Find where the given text appears and provide that cell's center as [X, Y] coordinate. 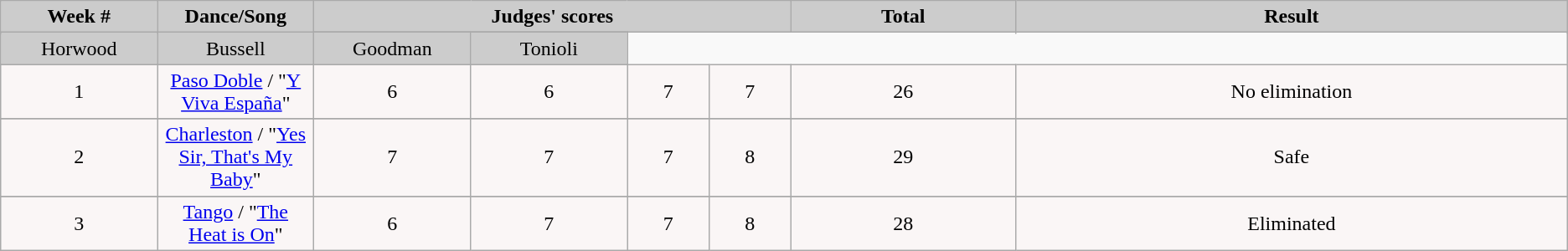
Charleston / "Yes Sir, That's My Baby" [236, 157]
Bussell [236, 49]
Week # [79, 17]
Judges' scores [553, 17]
Total [903, 17]
Result [1292, 17]
Dance/Song [236, 17]
26 [903, 92]
Goodman [392, 49]
No elimination [1292, 92]
Paso Doble / "Y Viva España" [236, 92]
28 [903, 223]
1 [79, 92]
Tonioli [549, 49]
Safe [1292, 157]
Tango / "The Heat is On" [236, 223]
Horwood [79, 49]
2 [79, 157]
29 [903, 157]
3 [79, 223]
Eliminated [1292, 223]
